Identify which cell holds the provided text, then report its [x, y] central coordinate. 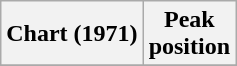
Chart (1971) [72, 34]
Peakposition [189, 34]
